For the text-containing cell, return its midpoint in [x, y] coordinate format. 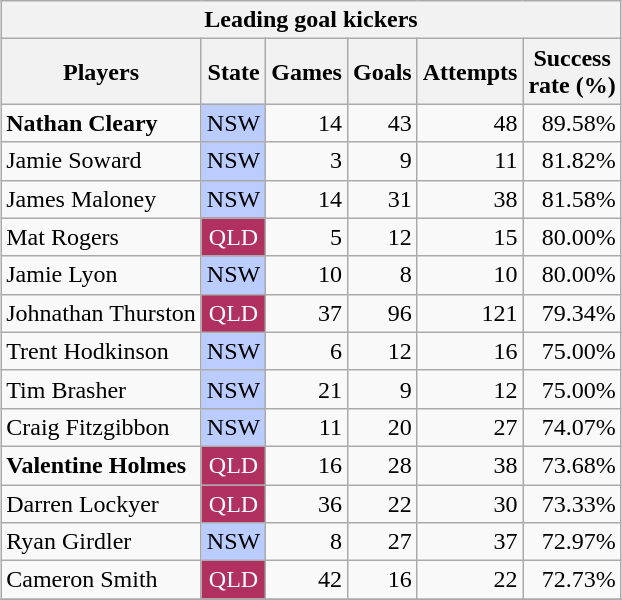
74.07% [572, 427]
Darren Lockyer [102, 503]
72.73% [572, 580]
48 [470, 123]
36 [307, 503]
20 [382, 427]
Trent Hodkinson [102, 351]
Goals [382, 72]
31 [382, 199]
Nathan Cleary [102, 123]
81.82% [572, 161]
Games [307, 72]
Players [102, 72]
6 [307, 351]
73.68% [572, 465]
5 [307, 237]
Jamie Lyon [102, 275]
121 [470, 313]
30 [470, 503]
Attempts [470, 72]
21 [307, 389]
Tim Brasher [102, 389]
42 [307, 580]
3 [307, 161]
15 [470, 237]
73.33% [572, 503]
James Maloney [102, 199]
State [233, 72]
Cameron Smith [102, 580]
Valentine Holmes [102, 465]
28 [382, 465]
Craig Fitzgibbon [102, 427]
79.34% [572, 313]
Johnathan Thurston [102, 313]
Jamie Soward [102, 161]
43 [382, 123]
89.58% [572, 123]
72.97% [572, 542]
81.58% [572, 199]
Leading goal kickers [312, 20]
Ryan Girdler [102, 542]
Success rate (%) [572, 72]
Mat Rogers [102, 237]
96 [382, 313]
